Pinpoint the cell where the given text exists, returning its [X, Y] midpoint coordinate. 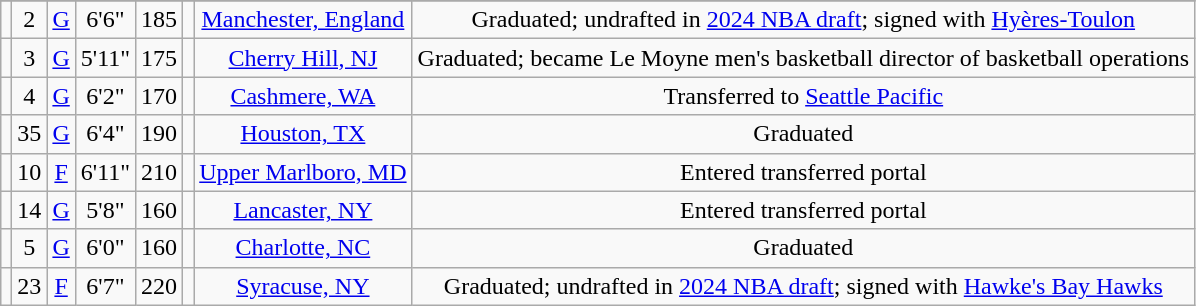
6'2" [105, 96]
185 [160, 20]
Charlotte, NC [303, 248]
6'4" [105, 134]
14 [30, 210]
Houston, TX [303, 134]
10 [30, 172]
Graduated; became Le Moyne men's basketball director of basketball operations [803, 58]
4 [30, 96]
Cherry Hill, NJ [303, 58]
35 [30, 134]
220 [160, 286]
210 [160, 172]
6'7" [105, 286]
6'11" [105, 172]
Upper Marlboro, MD [303, 172]
2 [30, 20]
190 [160, 134]
6'0" [105, 248]
5 [30, 248]
Transferred to Seattle Pacific [803, 96]
23 [30, 286]
Manchester, England [303, 20]
6'6" [105, 20]
175 [160, 58]
Cashmere, WA [303, 96]
3 [30, 58]
Lancaster, NY [303, 210]
Syracuse, NY [303, 286]
5'11" [105, 58]
5'8" [105, 210]
Graduated; undrafted in 2024 NBA draft; signed with Hyères-Toulon [803, 20]
Graduated; undrafted in 2024 NBA draft; signed with Hawke's Bay Hawks [803, 286]
170 [160, 96]
